Pinpoint the cell where the given text exists, returning its [x, y] midpoint coordinate. 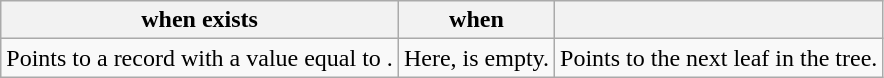
when exists [200, 20]
Points to the next leaf in the tree. [719, 58]
Points to a record with a value equal to . [200, 58]
when [476, 20]
Here, is empty. [476, 58]
